Detect which cell encompasses the target text, then output its [X, Y] center coordinate. 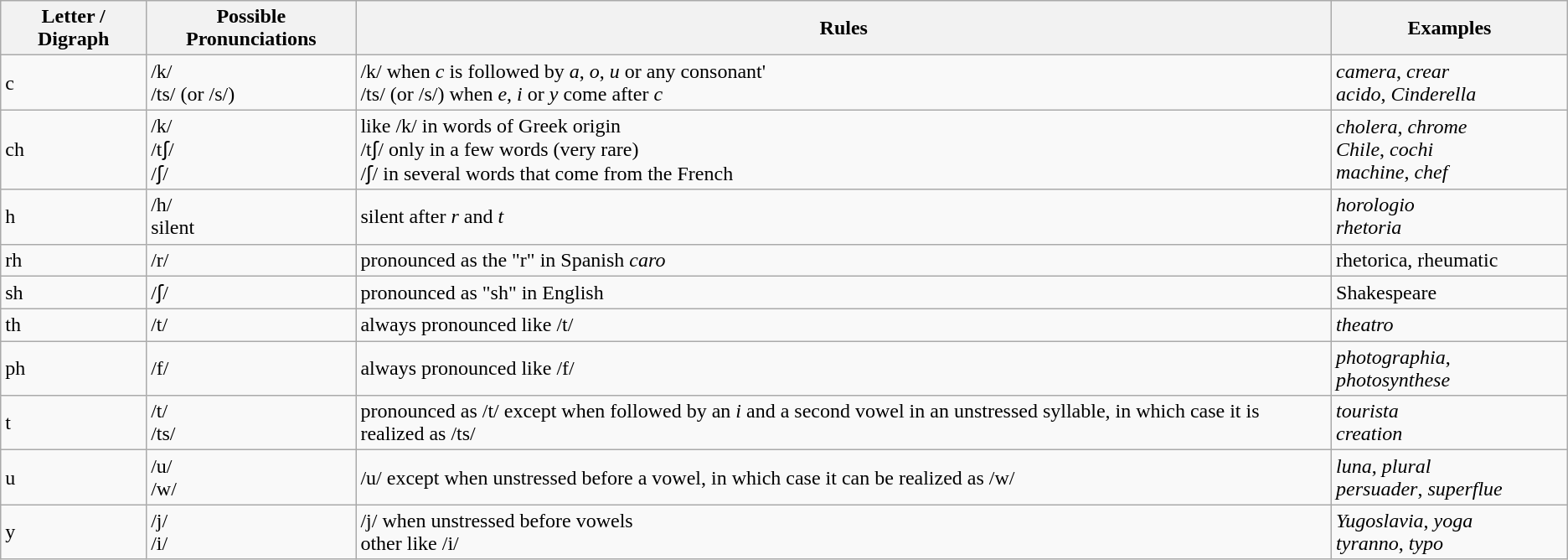
rh [74, 260]
photographia, photosynthese [1450, 369]
/k/ /ts/ (or /s/) [251, 82]
/j/ when unstressed before vowels other like /i/ [844, 531]
like /k/ in words of Greek origin /tʃ/ only in a few words (very rare) /ʃ/ in several words that come from the French [844, 149]
cholera, chrome Chile, cochi machine, chef [1450, 149]
c [74, 82]
/r/ [251, 260]
/t/ [251, 325]
sh [74, 293]
h [74, 216]
luna, plural persuader, superflue [1450, 478]
pronounced as "sh" in English [844, 293]
th [74, 325]
t [74, 423]
/j//i/ [251, 531]
Letter / Digraph [74, 29]
/h/ silent [251, 216]
/u//w/ [251, 478]
touristacreation [1450, 423]
Yugoslavia, yogatyranno, typo [1450, 531]
Rules [844, 29]
pronounced as the "r" in Spanish caro [844, 260]
y [74, 531]
always pronounced like /f/ [844, 369]
camera, crear acido, Cinderella [1450, 82]
silent after r and t [844, 216]
u [74, 478]
ph [74, 369]
/ʃ/ [251, 293]
horologio rhetoria [1450, 216]
ch [74, 149]
rhetorica, rheumatic [1450, 260]
always pronounced like /t/ [844, 325]
Possible Pronunciations [251, 29]
Shakespeare [1450, 293]
/k/ when c is followed by a, o, u or any consonant' /ts/ (or /s/) when e, i or y come after c [844, 82]
/k/ /tʃ/ /ʃ/ [251, 149]
/f/ [251, 369]
/u/ except when unstressed before a vowel, in which case it can be realized as /w/ [844, 478]
Examples [1450, 29]
/t//ts/ [251, 423]
theatro [1450, 325]
pronounced as /t/ except when followed by an i and a second vowel in an unstressed syllable, in which case it is realized as /ts/ [844, 423]
